Detect which cell encompasses the target text, then output its (x, y) center coordinate. 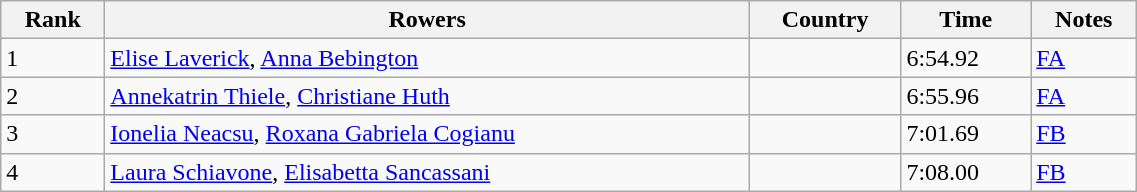
Rowers (428, 20)
7:01.69 (966, 134)
1 (53, 58)
3 (53, 134)
Ionelia Neacsu, Roxana Gabriela Cogianu (428, 134)
Annekatrin Thiele, Christiane Huth (428, 96)
Time (966, 20)
Elise Laverick, Anna Bebington (428, 58)
Laura Schiavone, Elisabetta Sancassani (428, 172)
2 (53, 96)
Country (825, 20)
6:54.92 (966, 58)
7:08.00 (966, 172)
Notes (1084, 20)
6:55.96 (966, 96)
Rank (53, 20)
4 (53, 172)
